From the cell containing the given text, extract its center point as (x, y) coordinate. 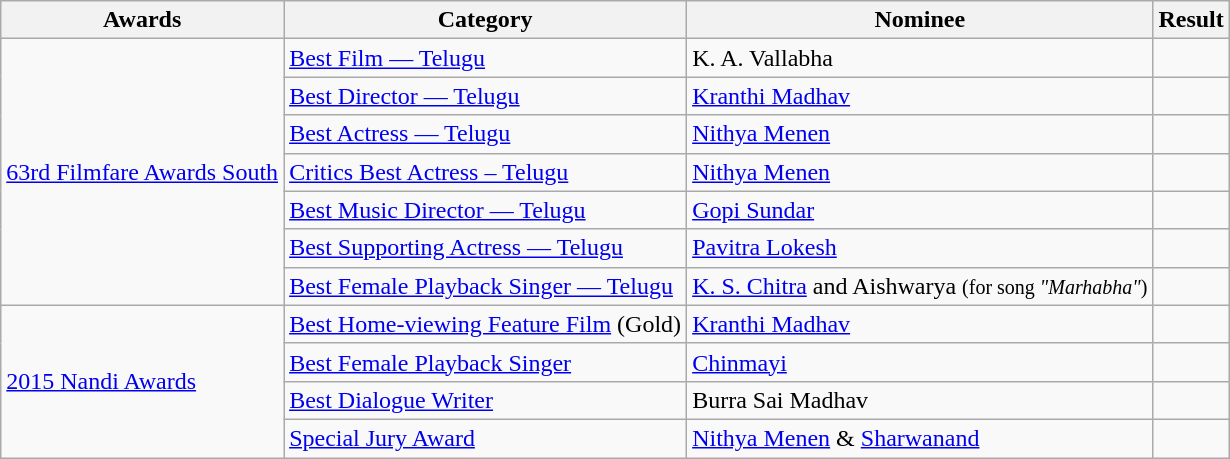
Gopi Sundar (920, 210)
Best Actress — Telugu (486, 134)
Awards (142, 20)
Result (1191, 20)
Best Film — Telugu (486, 58)
Best Home-viewing Feature Film (Gold) (486, 324)
Nominee (920, 20)
Category (486, 20)
Best Supporting Actress — Telugu (486, 248)
Best Dialogue Writer (486, 400)
Pavitra Lokesh (920, 248)
Best Female Playback Singer — Telugu (486, 286)
Best Director — Telugu (486, 96)
2015 Nandi Awards (142, 381)
Chinmayi (920, 362)
Best Music Director — Telugu (486, 210)
Best Female Playback Singer (486, 362)
Special Jury Award (486, 438)
Critics Best Actress – Telugu (486, 172)
63rd Filmfare Awards South (142, 172)
Nithya Menen & Sharwanand (920, 438)
K. S. Chitra and Aishwarya (for song "Marhabha") (920, 286)
K. A. Vallabha (920, 58)
Burra Sai Madhav (920, 400)
